For the text-containing cell, return its midpoint in (x, y) coordinate format. 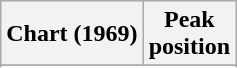
Chart (1969) (72, 34)
Peak position (189, 34)
